Search for the cell housing the specified text and yield its (X, Y) center coordinate. 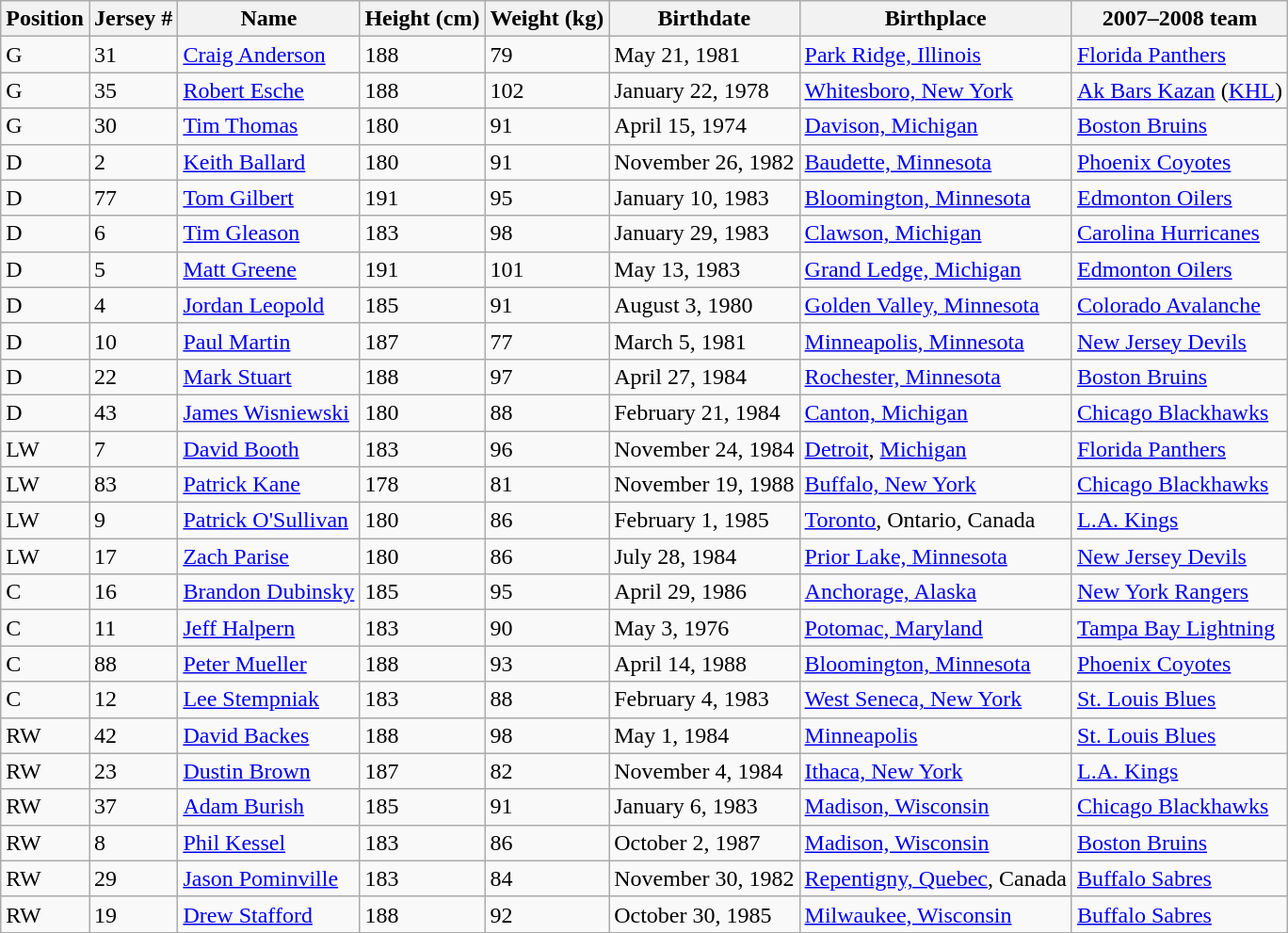
Potomac, Maryland (936, 628)
Dustin Brown (269, 771)
Tim Thomas (269, 126)
11 (133, 628)
James Wisniewski (269, 412)
October 30, 1985 (704, 914)
Prior Lake, Minnesota (936, 556)
David Booth (269, 449)
96 (547, 449)
Whitesboro, New York (936, 90)
93 (547, 664)
April 29, 1986 (704, 592)
Canton, Michigan (936, 412)
Ak Bars Kazan (KHL) (1179, 90)
42 (133, 735)
97 (547, 377)
Carolina Hurricanes (1179, 233)
Rochester, Minnesota (936, 377)
March 5, 1981 (704, 341)
Matt Greene (269, 269)
Position (45, 19)
Minneapolis, Minnesota (936, 341)
90 (547, 628)
79 (547, 55)
Grand Ledge, Michigan (936, 269)
5 (133, 269)
Weight (kg) (547, 19)
10 (133, 341)
Tom Gilbert (269, 198)
August 3, 1980 (704, 305)
92 (547, 914)
Ithaca, New York (936, 771)
February 21, 1984 (704, 412)
May 13, 1983 (704, 269)
November 26, 1982 (704, 162)
43 (133, 412)
84 (547, 878)
Birthdate (704, 19)
David Backes (269, 735)
Minneapolis (936, 735)
9 (133, 521)
Jeff Halpern (269, 628)
6 (133, 233)
Birthplace (936, 19)
82 (547, 771)
Tampa Bay Lightning (1179, 628)
February 1, 1985 (704, 521)
2007–2008 team (1179, 19)
Phil Kessel (269, 843)
23 (133, 771)
29 (133, 878)
Height (cm) (422, 19)
Repentigny, Quebec, Canada (936, 878)
May 3, 1976 (704, 628)
31 (133, 55)
May 1, 1984 (704, 735)
Peter Mueller (269, 664)
February 4, 1983 (704, 700)
Name (269, 19)
Jersey # (133, 19)
April 27, 1984 (704, 377)
101 (547, 269)
37 (133, 807)
178 (422, 485)
81 (547, 485)
Detroit, Michigan (936, 449)
Baudette, Minnesota (936, 162)
17 (133, 556)
November 19, 1988 (704, 485)
35 (133, 90)
April 14, 1988 (704, 664)
8 (133, 843)
November 24, 1984 (704, 449)
January 6, 1983 (704, 807)
Golden Valley, Minnesota (936, 305)
Lee Stempniak (269, 700)
Patrick Kane (269, 485)
November 4, 1984 (704, 771)
Brandon Dubinsky (269, 592)
January 22, 1978 (704, 90)
Davison, Michigan (936, 126)
Tim Gleason (269, 233)
October 2, 1987 (704, 843)
Toronto, Ontario, Canada (936, 521)
30 (133, 126)
102 (547, 90)
Zach Parise (269, 556)
Jason Pominville (269, 878)
22 (133, 377)
Keith Ballard (269, 162)
January 10, 1983 (704, 198)
83 (133, 485)
May 21, 1981 (704, 55)
November 30, 1982 (704, 878)
Mark Stuart (269, 377)
July 28, 1984 (704, 556)
Adam Burish (269, 807)
Jordan Leopold (269, 305)
Colorado Avalanche (1179, 305)
New York Rangers (1179, 592)
Drew Stafford (269, 914)
4 (133, 305)
Buffalo, New York (936, 485)
Milwaukee, Wisconsin (936, 914)
West Seneca, New York (936, 700)
19 (133, 914)
12 (133, 700)
Paul Martin (269, 341)
Anchorage, Alaska (936, 592)
January 29, 1983 (704, 233)
Craig Anderson (269, 55)
Robert Esche (269, 90)
April 15, 1974 (704, 126)
2 (133, 162)
16 (133, 592)
7 (133, 449)
Patrick O'Sullivan (269, 521)
Clawson, Michigan (936, 233)
Park Ridge, Illinois (936, 55)
